Find where the given text appears and provide that cell's center as [X, Y] coordinate. 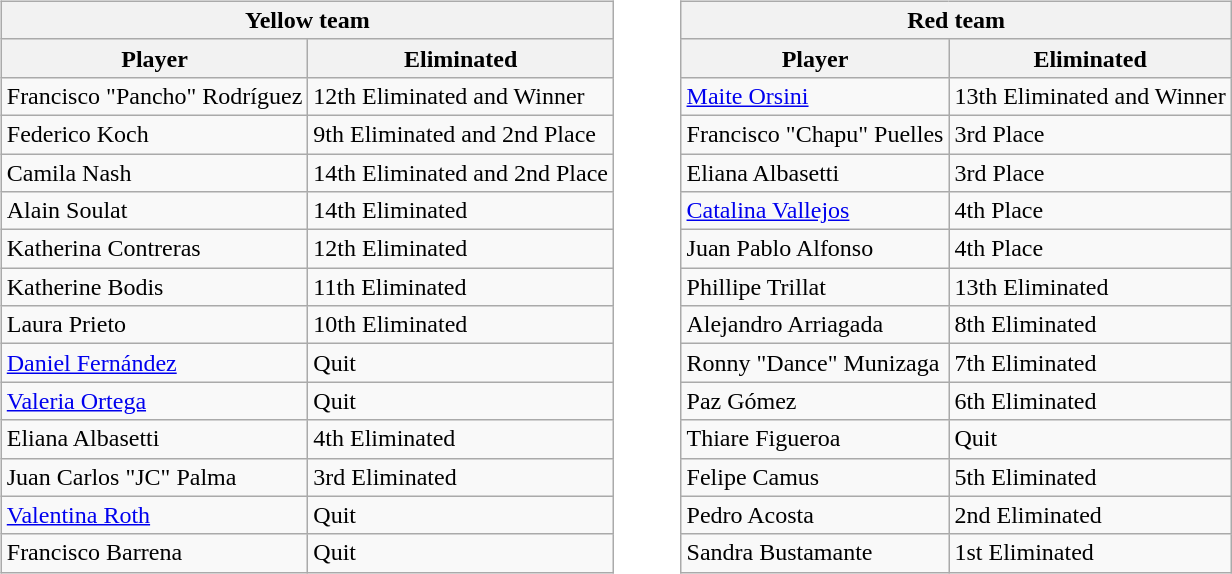
14th Eliminated [461, 211]
Laura Prieto [154, 325]
Yellow team [307, 20]
Francisco "Chapu" Puelles [815, 134]
Valentina Roth [154, 515]
13th Eliminated [1090, 287]
7th Eliminated [1090, 363]
Phillipe Trillat [815, 287]
Felipe Camus [815, 477]
Camila Nash [154, 173]
12th Eliminated and Winner [461, 96]
13th Eliminated and Winner [1090, 96]
Thiare Figueroa [815, 439]
Valeria Ortega [154, 401]
Paz Gómez [815, 401]
11th Eliminated [461, 287]
6th Eliminated [1090, 401]
Sandra Bustamante [815, 553]
14th Eliminated and 2nd Place [461, 173]
Juan Pablo Alfonso [815, 249]
Francisco "Pancho" Rodríguez [154, 96]
Juan Carlos "JC" Palma [154, 477]
Francisco Barrena [154, 553]
Alejandro Arriagada [815, 325]
Katherine Bodis [154, 287]
5th Eliminated [1090, 477]
12th Eliminated [461, 249]
Red team [956, 20]
Alain Soulat [154, 211]
Katherina Contreras [154, 249]
Daniel Fernández [154, 363]
10th Eliminated [461, 325]
Catalina Vallejos [815, 211]
Pedro Acosta [815, 515]
Federico Koch [154, 134]
Maite Orsini [815, 96]
2nd Eliminated [1090, 515]
8th Eliminated [1090, 325]
Ronny "Dance" Munizaga [815, 363]
4th Eliminated [461, 439]
9th Eliminated and 2nd Place [461, 134]
3rd Eliminated [461, 477]
1st Eliminated [1090, 553]
